Identify which cell holds the provided text, then report its [x, y] central coordinate. 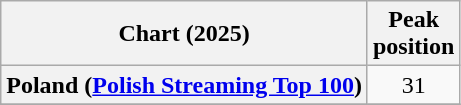
31 [413, 85]
Poland (Polish Streaming Top 100) [184, 85]
Peakposition [413, 34]
Chart (2025) [184, 34]
